Find where the given text appears and provide that cell's center as [x, y] coordinate. 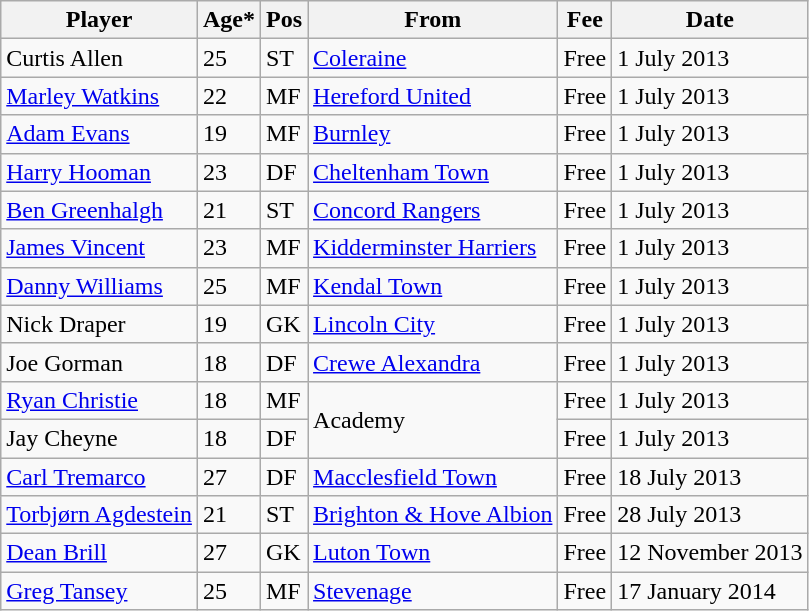
Stevenage [433, 591]
Fee [585, 20]
Hereford United [433, 96]
Pos [284, 20]
17 January 2014 [710, 591]
Age* [228, 20]
Carl Tremarco [100, 477]
Jay Cheyne [100, 438]
Player [100, 20]
Joe Gorman [100, 362]
Ben Greenhalgh [100, 210]
Torbjørn Agdestein [100, 515]
Cheltenham Town [433, 172]
Marley Watkins [100, 96]
Luton Town [433, 553]
Coleraine [433, 58]
Curtis Allen [100, 58]
Academy [433, 419]
Kidderminster Harriers [433, 248]
Dean Brill [100, 553]
28 July 2013 [710, 515]
James Vincent [100, 248]
Kendal Town [433, 286]
Date [710, 20]
Macclesfield Town [433, 477]
Adam Evans [100, 134]
Harry Hooman [100, 172]
Brighton & Hove Albion [433, 515]
Concord Rangers [433, 210]
Burnley [433, 134]
12 November 2013 [710, 553]
Nick Draper [100, 324]
Lincoln City [433, 324]
Danny Williams [100, 286]
Ryan Christie [100, 400]
From [433, 20]
Crewe Alexandra [433, 362]
18 July 2013 [710, 477]
22 [228, 96]
Greg Tansey [100, 591]
